Determine the [X, Y] coordinate at the center of the cell enclosing the given text.  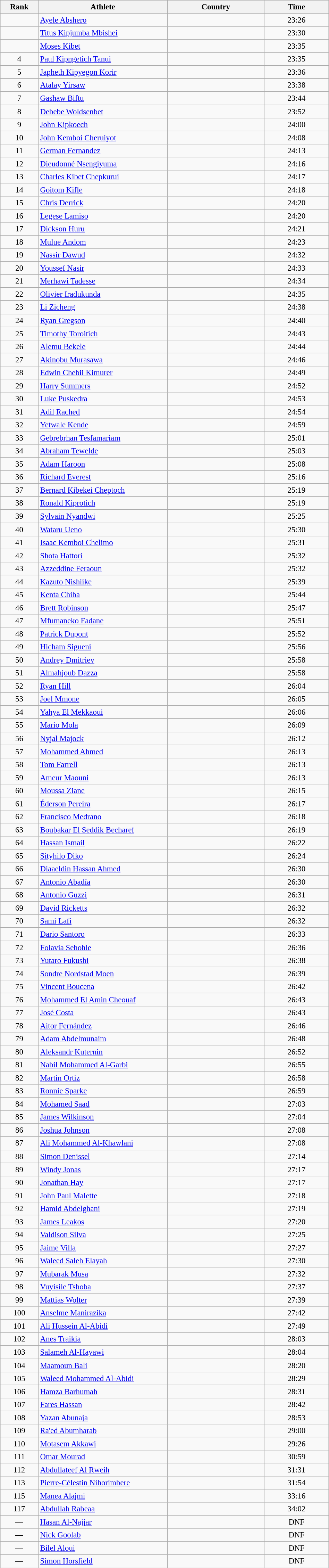
24:46 [296, 360]
38 [19, 503]
Hamza Barhumah [103, 1392]
69 [19, 908]
64 [19, 843]
27:19 [296, 1209]
11 [19, 150]
14 [19, 190]
24:00 [296, 124]
28:53 [296, 1418]
Li Zicheng [103, 307]
104 [19, 1365]
Andrey Dmitriev [103, 660]
26:15 [296, 791]
21 [19, 281]
89 [19, 1169]
Diaaeldin Hassan Ahmed [103, 869]
40 [19, 529]
26:59 [296, 1091]
48 [19, 634]
Gashaw Biftu [103, 98]
96 [19, 1261]
Bilel Aloui [103, 1548]
24:17 [296, 177]
24:08 [296, 138]
36 [19, 477]
28 [19, 373]
Moses Kibet [103, 46]
24:33 [296, 268]
7 [19, 98]
80 [19, 1052]
29:26 [296, 1444]
Vuyisile Tshoba [103, 1287]
98 [19, 1287]
Mohammed El Amin Cheouaf [103, 1000]
31:54 [296, 1483]
Aleksandr Kuternin [103, 1052]
28:31 [296, 1392]
111 [19, 1457]
Windy Jonas [103, 1169]
Hasan Al-Najjar [103, 1522]
Francisco Medrano [103, 817]
German Fernandez [103, 150]
Olivier Iradukunda [103, 294]
28:42 [296, 1404]
27:49 [296, 1326]
51 [19, 673]
49 [19, 647]
Moussa Ziane [103, 791]
68 [19, 895]
78 [19, 1026]
42 [19, 556]
72 [19, 947]
Nabil Mohammed Al-Garbi [103, 1065]
Patrick Dupont [103, 634]
Boubakar El Seddik Becharef [103, 830]
Martín Ortiz [103, 1078]
Motasem Akkawi [103, 1444]
34:02 [296, 1509]
Yahya El Mekkaoui [103, 712]
25:31 [296, 542]
27:04 [296, 1117]
Sami Lafi [103, 921]
Ronnie Sparke [103, 1091]
75 [19, 986]
Luke Puskedra [103, 399]
43 [19, 568]
25:47 [296, 608]
26:48 [296, 1039]
31:31 [296, 1470]
82 [19, 1078]
24:49 [296, 373]
24:34 [296, 281]
26:22 [296, 843]
Titus Kipjumba Mbishei [103, 33]
81 [19, 1065]
Abraham Tewelde [103, 451]
Aitor Fernández [103, 1026]
23 [19, 307]
James Wilkinson [103, 1117]
Legese Lamiso [103, 216]
54 [19, 712]
39 [19, 516]
33 [19, 438]
Waleed Mohammed Al-Abidi [103, 1378]
26:24 [296, 856]
Tom Farrell [103, 764]
Waleed Saleh Elayah [103, 1261]
94 [19, 1235]
77 [19, 1013]
87 [19, 1143]
26:06 [296, 712]
Adam Abdelmunaim [103, 1039]
Nassir Dawud [103, 255]
Hassan Ismail [103, 843]
50 [19, 660]
6 [19, 85]
24:52 [296, 386]
24:53 [296, 399]
23:30 [296, 33]
25:30 [296, 529]
Hamid Abdelghani [103, 1209]
99 [19, 1300]
Jaime Villa [103, 1248]
46 [19, 608]
24:35 [296, 294]
25 [19, 334]
41 [19, 542]
70 [19, 921]
Simon Horsfield [103, 1561]
Anselme Manirazika [103, 1313]
18 [19, 242]
91 [19, 1196]
David Ricketts [103, 908]
65 [19, 856]
Kenta Chiba [103, 595]
Adil Rached [103, 412]
29 [19, 386]
102 [19, 1339]
9 [19, 124]
61 [19, 804]
100 [19, 1313]
Abdullateef Al Rweih [103, 1470]
Manea Alajmi [103, 1496]
26:18 [296, 817]
37 [19, 490]
101 [19, 1326]
35 [19, 464]
117 [19, 1509]
27:39 [296, 1300]
26:46 [296, 1026]
Antonio Abadía [103, 882]
24:38 [296, 307]
Debebe Woldsenbet [103, 112]
Éderson Pereira [103, 804]
55 [19, 725]
25:08 [296, 464]
Mohamed Saad [103, 1104]
26:12 [296, 738]
27:32 [296, 1274]
Alemu Bekele [103, 346]
Dario Santoro [103, 934]
Ronald Kiprotich [103, 503]
Athlete [103, 7]
17 [19, 229]
56 [19, 738]
Edwin Chebii Kimurer [103, 373]
26:42 [296, 986]
105 [19, 1378]
26:55 [296, 1065]
97 [19, 1274]
88 [19, 1156]
Mulue Andom [103, 242]
27:14 [296, 1156]
Youssef Nasir [103, 268]
24:59 [296, 425]
26:05 [296, 699]
Mohammed Ahmed [103, 752]
79 [19, 1039]
107 [19, 1404]
Joel Mmone [103, 699]
92 [19, 1209]
45 [19, 595]
19 [19, 255]
27:03 [296, 1104]
44 [19, 582]
John Kipkoech [103, 124]
24:13 [296, 150]
Rank [19, 7]
30:59 [296, 1457]
28:20 [296, 1365]
24:54 [296, 412]
Nyjal Majock [103, 738]
25:44 [296, 595]
26 [19, 346]
25:16 [296, 477]
28:29 [296, 1378]
27:20 [296, 1222]
Folavia Sehohle [103, 947]
Isaac Kemboi Chelimo [103, 542]
74 [19, 974]
Bernard Kibekei Cheptoch [103, 490]
25:03 [296, 451]
Dieudonné Nsengiyuma [103, 164]
62 [19, 817]
112 [19, 1470]
28:03 [296, 1339]
Anes Traikia [103, 1339]
John Kemboi Cheruiyot [103, 138]
27:25 [296, 1235]
John Paul Malette [103, 1196]
23:36 [296, 72]
27:30 [296, 1261]
Joshua Johnson [103, 1130]
Japheth Kipyegon Korir [103, 72]
Paul Kipngetich Tanui [103, 59]
63 [19, 830]
26:38 [296, 960]
26:33 [296, 934]
27 [19, 360]
16 [19, 216]
27:27 [296, 1248]
Ali Hussein Al-Abidi [103, 1326]
Harry Summers [103, 386]
Time [296, 7]
Maamoun Bali [103, 1365]
Brett Robinson [103, 608]
5 [19, 72]
24:23 [296, 242]
25:56 [296, 647]
73 [19, 960]
Simon Denissel [103, 1156]
24:16 [296, 164]
28:04 [296, 1352]
25:39 [296, 582]
23:52 [296, 112]
Adam Haroon [103, 464]
James Leakos [103, 1222]
60 [19, 791]
26:04 [296, 686]
Hicham Sigueni [103, 647]
25:52 [296, 634]
113 [19, 1483]
103 [19, 1352]
Almahjoub Dazza [103, 673]
24:18 [296, 190]
24 [19, 320]
Country [216, 7]
Azzeddine Feraoun [103, 568]
Wataru Ueno [103, 529]
Mfumaneko Fadane [103, 621]
Ryan Gregson [103, 320]
Chris Derrick [103, 203]
109 [19, 1431]
26:17 [296, 804]
27:37 [296, 1287]
32 [19, 425]
29:00 [296, 1431]
13 [19, 177]
Ali Mohammed Al-Khawlani [103, 1143]
12 [19, 164]
Richard Everest [103, 477]
Ryan Hill [103, 686]
15 [19, 203]
95 [19, 1248]
Kazuto Nishiike [103, 582]
23:38 [296, 85]
52 [19, 686]
115 [19, 1496]
Abdullah Rabeaa [103, 1509]
26:19 [296, 830]
Timothy Toroitich [103, 334]
26:09 [296, 725]
24:32 [296, 255]
Yutaro Fukushi [103, 960]
57 [19, 752]
26:39 [296, 974]
67 [19, 882]
Sondre Nordstad Moen [103, 974]
90 [19, 1182]
58 [19, 764]
83 [19, 1091]
85 [19, 1117]
25:25 [296, 516]
Jonathan Hay [103, 1182]
23:26 [296, 20]
Akinobu Murasawa [103, 360]
José Costa [103, 1013]
26:31 [296, 895]
24:40 [296, 320]
Ameur Maouni [103, 778]
Salameh Al-Hayawi [103, 1352]
53 [19, 699]
71 [19, 934]
31 [19, 412]
23:44 [296, 98]
24:43 [296, 334]
108 [19, 1418]
26:36 [296, 947]
Antonio Guzzi [103, 895]
Mubarak Musa [103, 1274]
Goitom Kifle [103, 190]
Sylvain Nyandwi [103, 516]
Mario Mola [103, 725]
Ra'ed Abumharab [103, 1431]
22 [19, 294]
24:44 [296, 346]
93 [19, 1222]
106 [19, 1392]
24:21 [296, 229]
66 [19, 869]
Vincent Boucena [103, 986]
Shota Hattori [103, 556]
Nick Goolab [103, 1535]
Gebrebrhan Tesfamariam [103, 438]
Sityhilo Diko [103, 856]
Merhawi Tadesse [103, 281]
26:52 [296, 1052]
27:42 [296, 1313]
59 [19, 778]
10 [19, 138]
Omar Mourad [103, 1457]
20 [19, 268]
Atalay Yirsaw [103, 85]
84 [19, 1104]
8 [19, 112]
47 [19, 621]
Pierre-Célestin Nihorimbere [103, 1483]
Dickson Huru [103, 229]
Mattias Wolter [103, 1300]
33:16 [296, 1496]
Valdison Silva [103, 1235]
Charles Kibet Chepkurui [103, 177]
27:18 [296, 1196]
76 [19, 1000]
Ayele Abshero [103, 20]
86 [19, 1130]
34 [19, 451]
Yetwale Kende [103, 425]
Yazan Abunaja [103, 1418]
25:01 [296, 438]
4 [19, 59]
30 [19, 399]
110 [19, 1444]
26:58 [296, 1078]
Fares Hassan [103, 1404]
25:51 [296, 621]
